Return (x, y) of the center of cell containing provided text 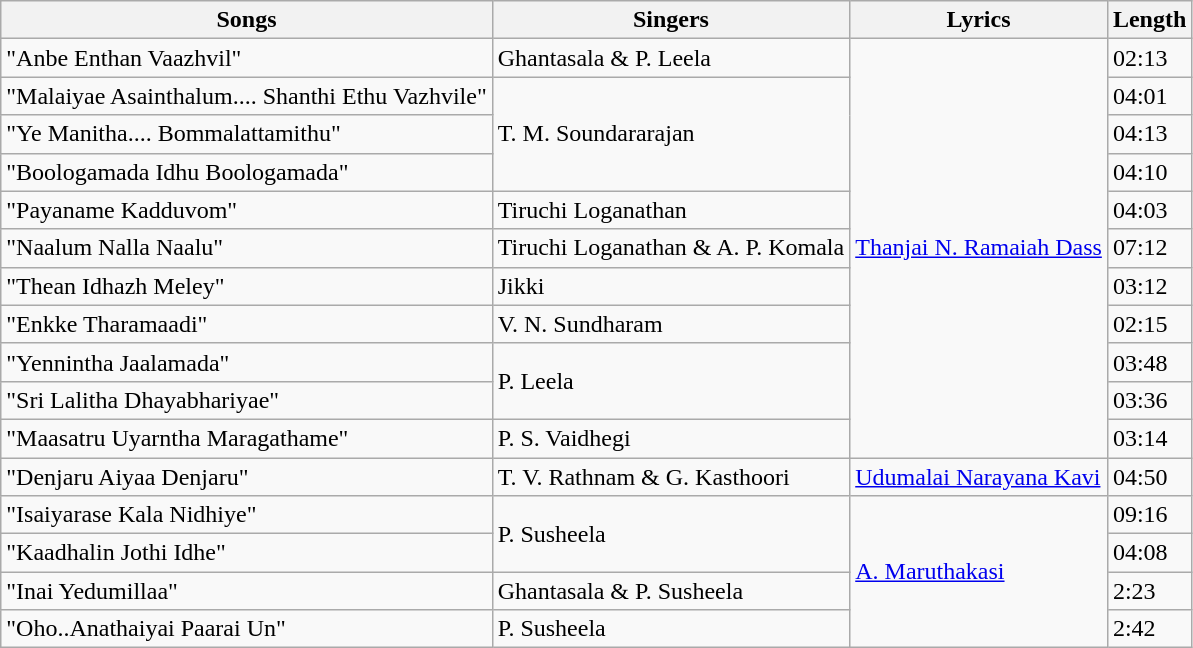
Singers (670, 20)
"Sri Lalitha Dhayabhariyae" (246, 400)
T. M. Soundararajan (670, 134)
Udumalai Narayana Kavi (979, 477)
"Ye Manitha.... Bommalattamithu" (246, 134)
"Yennintha Jaalamada" (246, 362)
2:23 (1149, 591)
"Isaiyarase Kala Nidhiye" (246, 515)
"Naalum Nalla Naalu" (246, 248)
Tiruchi Loganathan & A. P. Komala (670, 248)
Ghantasala & P. Susheela (670, 591)
V. N. Sundharam (670, 324)
"Oho..Anathaiyai Paarai Un" (246, 629)
T. V. Rathnam & G. Kasthoori (670, 477)
"Payaname Kadduvom" (246, 210)
P. S. Vaidhegi (670, 438)
"Maasatru Uyarntha Maragathame" (246, 438)
Lyrics (979, 20)
04:13 (1149, 134)
03:14 (1149, 438)
"Anbe Enthan Vaazhvil" (246, 58)
03:12 (1149, 286)
A. Maruthakasi (979, 572)
04:03 (1149, 210)
P. Leela (670, 381)
09:16 (1149, 515)
02:15 (1149, 324)
"Malaiyae Asainthalum.... Shanthi Ethu Vazhvile" (246, 96)
"Inai Yedumillaa" (246, 591)
2:42 (1149, 629)
Tiruchi Loganathan (670, 210)
Songs (246, 20)
04:50 (1149, 477)
02:13 (1149, 58)
04:01 (1149, 96)
07:12 (1149, 248)
Thanjai N. Ramaiah Dass (979, 248)
"Thean Idhazh Meley" (246, 286)
03:48 (1149, 362)
"Denjaru Aiyaa Denjaru" (246, 477)
"Boologamada Idhu Boologamada" (246, 172)
Length (1149, 20)
04:10 (1149, 172)
03:36 (1149, 400)
"Enkke Tharamaadi" (246, 324)
Ghantasala & P. Leela (670, 58)
Jikki (670, 286)
04:08 (1149, 553)
"Kaadhalin Jothi Idhe" (246, 553)
